For the text-containing cell, return its midpoint in [x, y] coordinate format. 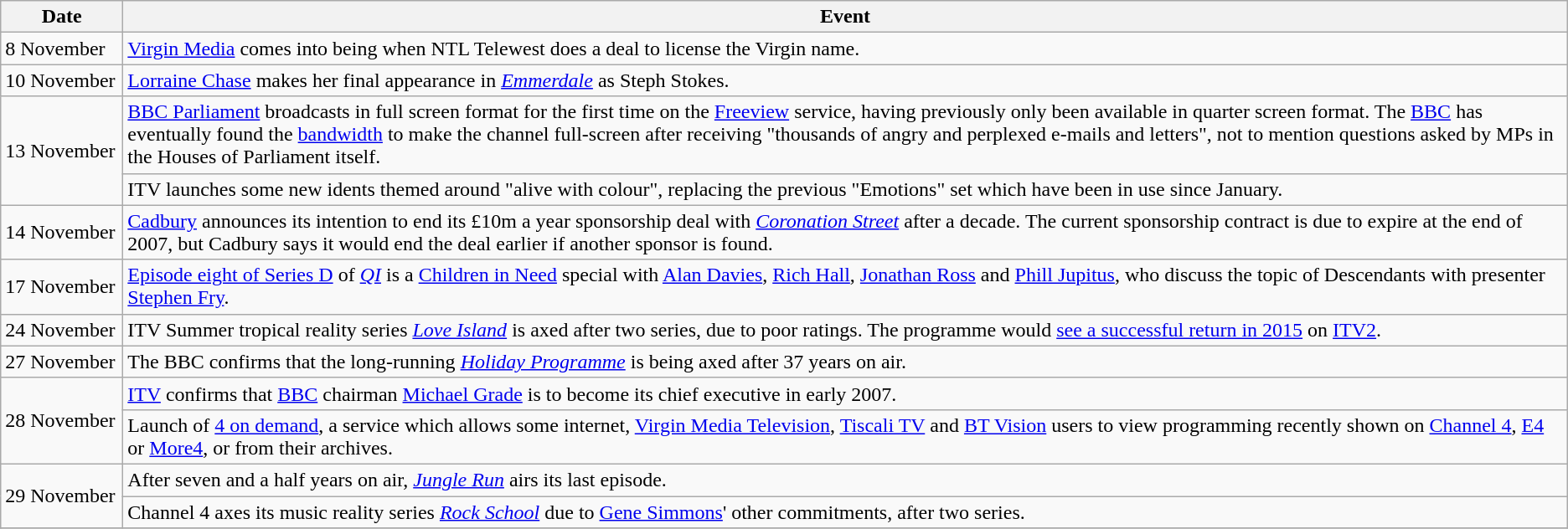
Channel 4 axes its music reality series Rock School due to Gene Simmons' other commitments, after two series. [845, 511]
Lorraine Chase makes her final appearance in Emmerdale as Steph Stokes. [845, 80]
17 November [62, 286]
27 November [62, 362]
ITV launches some new idents themed around "alive with colour", replacing the previous "Emotions" set which have been in use since January. [845, 189]
8 November [62, 49]
After seven and a half years on air, Jungle Run airs its last episode. [845, 480]
Virgin Media comes into being when NTL Telewest does a deal to license the Virgin name. [845, 49]
10 November [62, 80]
ITV confirms that BBC chairman Michael Grade is to become its chief executive in early 2007. [845, 393]
29 November [62, 496]
Event [845, 17]
28 November [62, 420]
24 November [62, 330]
The BBC confirms that the long-running Holiday Programme is being axed after 37 years on air. [845, 362]
Date [62, 17]
14 November [62, 233]
13 November [62, 151]
